Extract the (x, y) coordinate from the center of the cell holding the provided text.  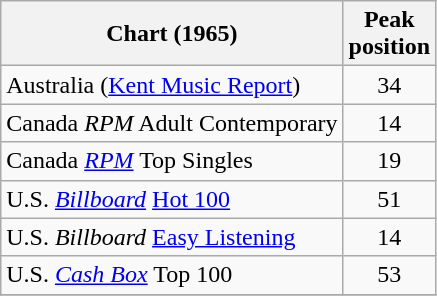
Chart (1965) (172, 34)
U.S. Billboard Hot 100 (172, 199)
U.S. Billboard Easy Listening (172, 237)
Australia (Kent Music Report) (172, 85)
51 (389, 199)
Canada RPM Adult Contemporary (172, 123)
Peakposition (389, 34)
U.S. Cash Box Top 100 (172, 275)
19 (389, 161)
53 (389, 275)
34 (389, 85)
Canada RPM Top Singles (172, 161)
